Capture the cell that displays the provided text and extract its (x, y) central coordinate. 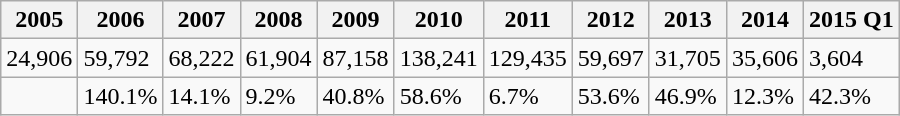
24,906 (40, 58)
129,435 (528, 58)
58.6% (438, 96)
40.8% (356, 96)
42.3% (851, 96)
68,222 (202, 58)
2007 (202, 20)
46.9% (688, 96)
2013 (688, 20)
35,606 (764, 58)
2008 (278, 20)
87,158 (356, 58)
3,604 (851, 58)
31,705 (688, 58)
2005 (40, 20)
61,904 (278, 58)
6.7% (528, 96)
2015 Q1 (851, 20)
2009 (356, 20)
2012 (610, 20)
53.6% (610, 96)
138,241 (438, 58)
2014 (764, 20)
2006 (120, 20)
59,792 (120, 58)
2011 (528, 20)
59,697 (610, 58)
12.3% (764, 96)
14.1% (202, 96)
2010 (438, 20)
140.1% (120, 96)
9.2% (278, 96)
